Output the [X, Y] coordinate of the center of the cell containing the given text.  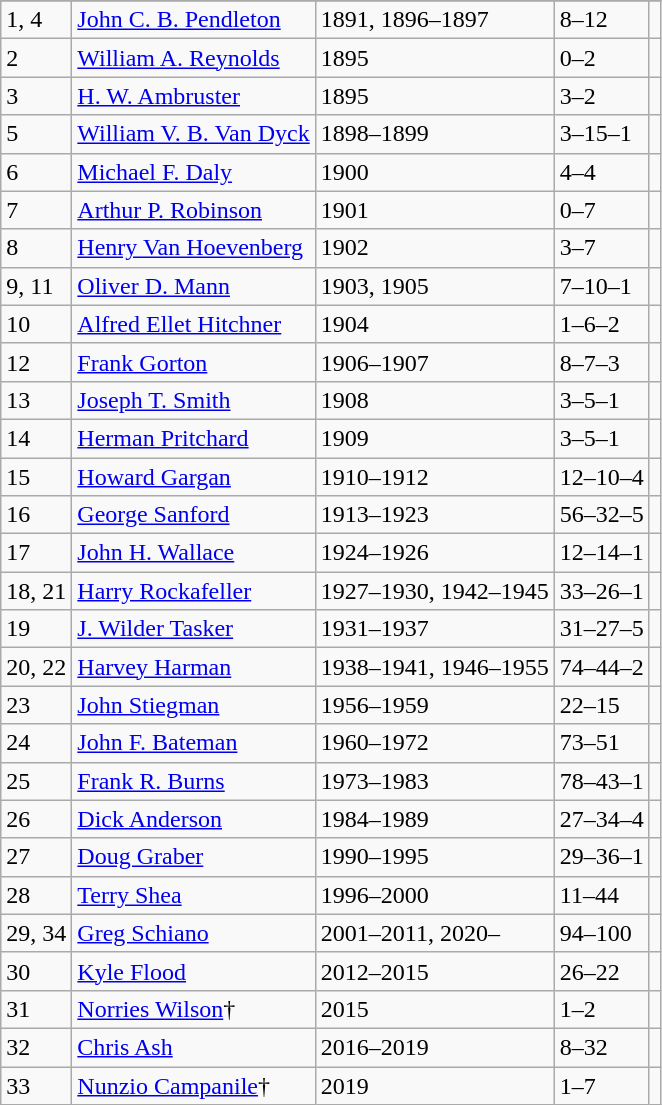
2 [36, 58]
12–14–1 [602, 553]
20, 22 [36, 667]
Greg Schiano [194, 933]
74–44–2 [602, 667]
17 [36, 553]
Chris Ash [194, 1047]
3–15–1 [602, 134]
27 [36, 857]
56–32–5 [602, 515]
1906–1907 [434, 362]
12–10–4 [602, 477]
32 [36, 1047]
1, 4 [36, 20]
8 [36, 248]
94–100 [602, 933]
31–27–5 [602, 629]
15 [36, 477]
31 [36, 1009]
Henry Van Hoevenberg [194, 248]
1956–1959 [434, 705]
Kyle Flood [194, 971]
14 [36, 438]
1931–1937 [434, 629]
1898–1899 [434, 134]
William V. B. Van Dyck [194, 134]
Harry Rockafeller [194, 591]
Oliver D. Mann [194, 286]
13 [36, 400]
John Stiegman [194, 705]
8–7–3 [602, 362]
Doug Graber [194, 857]
Nunzio Campanile† [194, 1085]
Norries Wilson† [194, 1009]
2001–2011, 2020– [434, 933]
Arthur P. Robinson [194, 210]
23 [36, 705]
28 [36, 895]
1902 [434, 248]
1903, 1905 [434, 286]
1904 [434, 324]
1938–1941, 1946–1955 [434, 667]
Joseph T. Smith [194, 400]
30 [36, 971]
0–2 [602, 58]
John H. Wallace [194, 553]
2016–2019 [434, 1047]
3 [36, 96]
1909 [434, 438]
12 [36, 362]
1990–1995 [434, 857]
1900 [434, 172]
John C. B. Pendleton [194, 20]
3–2 [602, 96]
Harvey Harman [194, 667]
29, 34 [36, 933]
1910–1912 [434, 477]
11–44 [602, 895]
8–12 [602, 20]
1973–1983 [434, 781]
22–15 [602, 705]
J. Wilder Tasker [194, 629]
Terry Shea [194, 895]
24 [36, 743]
4–4 [602, 172]
19 [36, 629]
Herman Pritchard [194, 438]
1908 [434, 400]
0–7 [602, 210]
Michael F. Daly [194, 172]
27–34–4 [602, 819]
1924–1926 [434, 553]
26–22 [602, 971]
7 [36, 210]
1–6–2 [602, 324]
7–10–1 [602, 286]
16 [36, 515]
78–43–1 [602, 781]
26 [36, 819]
1891, 1896–1897 [434, 20]
1913–1923 [434, 515]
1901 [434, 210]
1–2 [602, 1009]
1927–1930, 1942–1945 [434, 591]
Howard Gargan [194, 477]
8–32 [602, 1047]
Alfred Ellet Hitchner [194, 324]
10 [36, 324]
33 [36, 1085]
18, 21 [36, 591]
Frank R. Burns [194, 781]
2019 [434, 1085]
2015 [434, 1009]
3–7 [602, 248]
73–51 [602, 743]
Dick Anderson [194, 819]
1960–1972 [434, 743]
George Sanford [194, 515]
John F. Bateman [194, 743]
1984–1989 [434, 819]
William A. Reynolds [194, 58]
33–26–1 [602, 591]
H. W. Ambruster [194, 96]
1–7 [602, 1085]
6 [36, 172]
Frank Gorton [194, 362]
9, 11 [36, 286]
5 [36, 134]
1996–2000 [434, 895]
2012–2015 [434, 971]
29–36–1 [602, 857]
25 [36, 781]
